Return the [x, y] coordinate for the center point of the cell that contains the specified text.  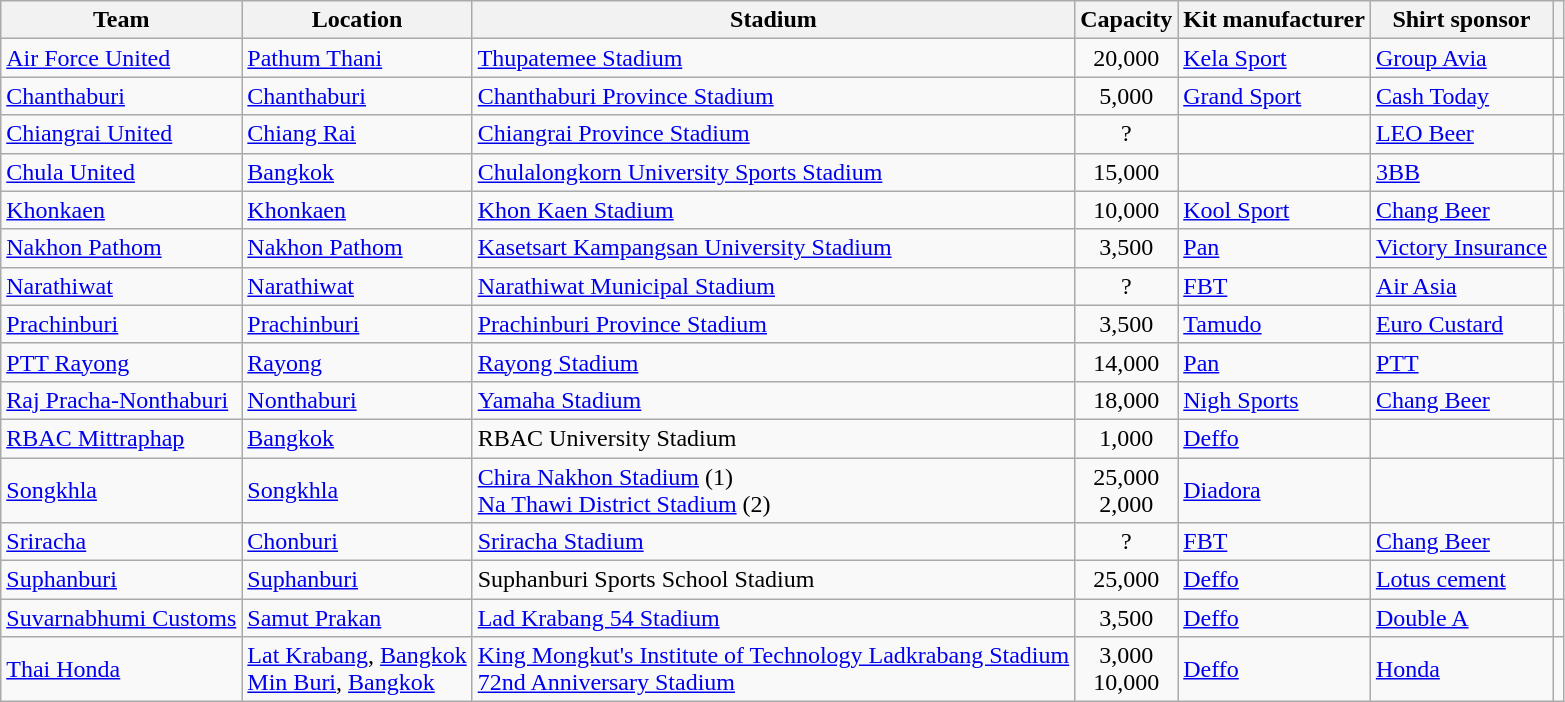
Lat Krabang, BangkokMin Buri, Bangkok [357, 670]
Chiang Rai [357, 134]
3BB [1461, 172]
PTT Rayong [122, 362]
Chiangrai United [122, 134]
Chula United [122, 172]
18,000 [1126, 400]
Rayong Stadium [774, 362]
20,000 [1126, 58]
14,000 [1126, 362]
Lad Krabang 54 Stadium [774, 618]
Cash Today [1461, 96]
Nonthaburi [357, 400]
Capacity [1126, 20]
Shirt sponsor [1461, 20]
Yamaha Stadium [774, 400]
Nigh Sports [1274, 400]
Chanthaburi Province Stadium [774, 96]
Victory Insurance [1461, 248]
King Mongkut's Institute of Technology Ladkrabang Stadium72nd Anniversary Stadium [774, 670]
Kool Sport [1274, 210]
Group Avia [1461, 58]
1,000 [1126, 438]
RBAC University Stadium [774, 438]
Location [357, 20]
Euro Custard [1461, 324]
Lotus cement [1461, 580]
Rayong [357, 362]
Tamudo [1274, 324]
Suphanburi Sports School Stadium [774, 580]
PTT [1461, 362]
Honda [1461, 670]
5,000 [1126, 96]
Sriracha Stadium [774, 542]
25,000 [1126, 580]
Stadium [774, 20]
Thai Honda [122, 670]
Air Asia [1461, 286]
25,0002,000 [1126, 490]
Sriracha [122, 542]
Khon Kaen Stadium [774, 210]
Narathiwat Municipal Stadium [774, 286]
10,000 [1126, 210]
Kit manufacturer [1274, 20]
Grand Sport [1274, 96]
Chiangrai Province Stadium [774, 134]
Diadora [1274, 490]
15,000 [1126, 172]
Double A [1461, 618]
3,00010,000 [1126, 670]
Suvarnabhumi Customs [122, 618]
Thupatemee Stadium [774, 58]
LEO Beer [1461, 134]
Kela Sport [1274, 58]
Chonburi [357, 542]
Air Force United [122, 58]
Team [122, 20]
Raj Pracha-Nonthaburi [122, 400]
Chira Nakhon Stadium (1)Na Thawi District Stadium (2) [774, 490]
Kasetsart Kampangsan University Stadium [774, 248]
Prachinburi Province Stadium [774, 324]
Pathum Thani [357, 58]
RBAC Mittraphap [122, 438]
Chulalongkorn University Sports Stadium [774, 172]
Samut Prakan [357, 618]
